Provide the (x, y) coordinate of the cell's center where the given text is located.  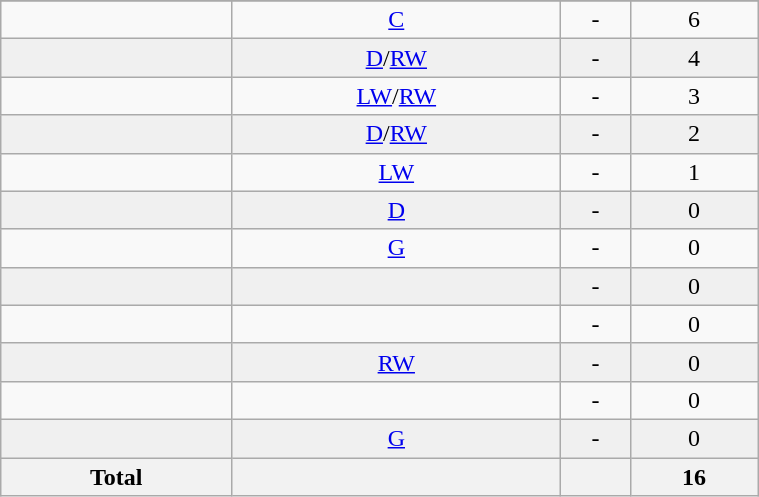
3 (694, 96)
Total (116, 477)
16 (694, 477)
RW (396, 362)
C (396, 20)
6 (694, 20)
4 (694, 58)
LW (396, 172)
2 (694, 134)
1 (694, 172)
LW/RW (396, 96)
D (396, 210)
